Provide the [X, Y] coordinate of the cell's center where the given text is located.  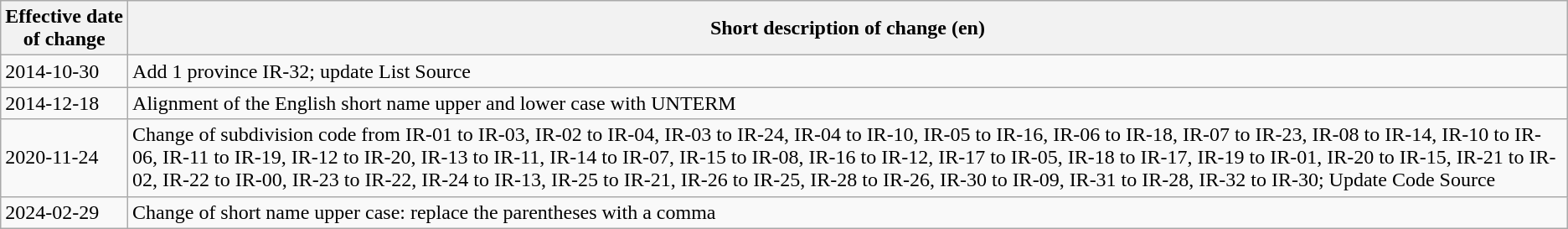
Add 1 province IR-32; update List Source [848, 71]
Change of short name upper case: replace the parentheses with a comma [848, 212]
Alignment of the English short name upper and lower case with UNTERM [848, 103]
Effective date of change [64, 29]
2020-11-24 [64, 158]
2014-10-30 [64, 71]
Short description of change (en) [848, 29]
2014-12-18 [64, 103]
2024-02-29 [64, 212]
